For the text-containing cell, return its midpoint in [X, Y] coordinate format. 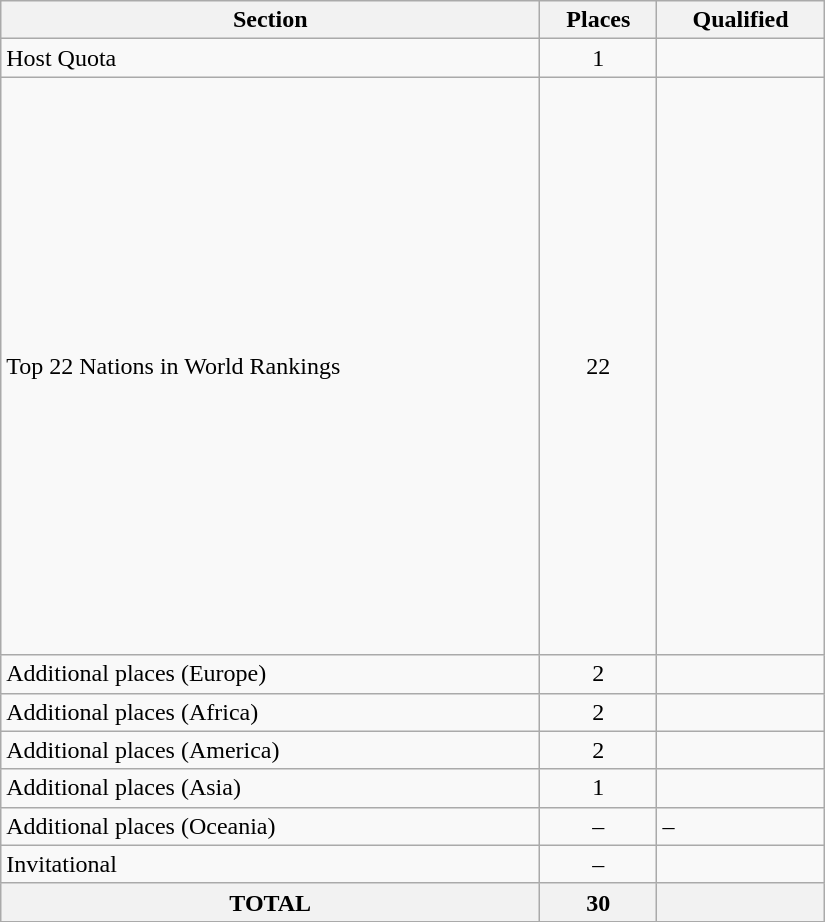
22 [598, 366]
Additional places (America) [270, 750]
Additional places (Africa) [270, 712]
30 [598, 902]
Qualified [740, 20]
Invitational [270, 864]
Additional places (Oceania) [270, 826]
Additional places (Europe) [270, 674]
Top 22 Nations in World Rankings [270, 366]
Additional places (Asia) [270, 788]
Section [270, 20]
Host Quota [270, 58]
Places [598, 20]
TOTAL [270, 902]
